Search for the cell housing the specified text and yield its [X, Y] center coordinate. 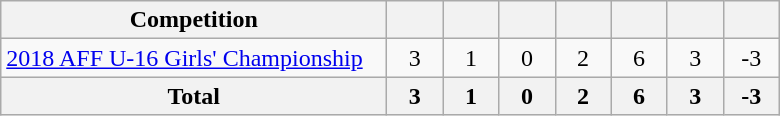
Competition [194, 20]
Total [194, 96]
2018 AFF U-16 Girls' Championship [194, 58]
